For the text-containing cell, return its midpoint in (x, y) coordinate format. 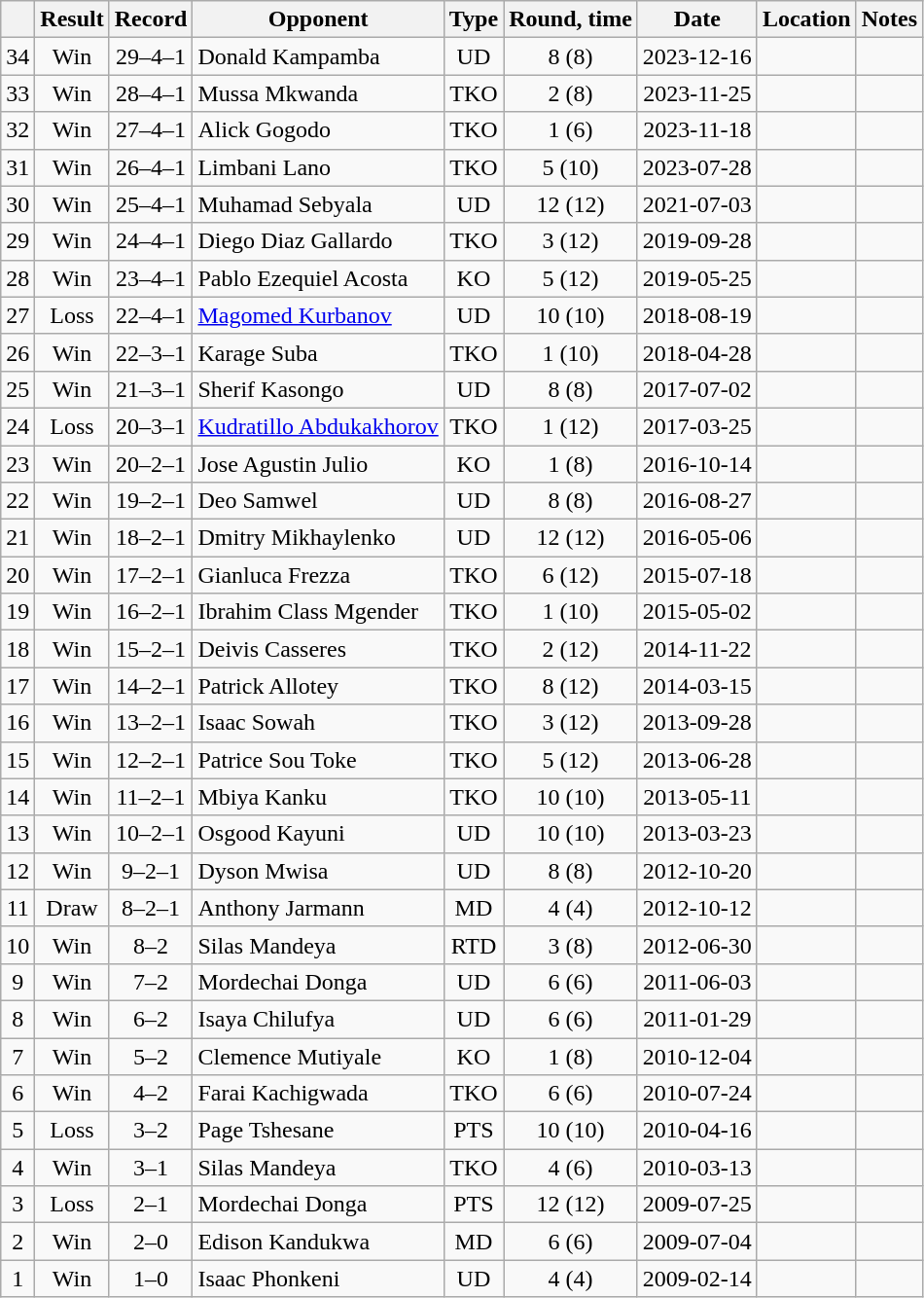
Sherif Kasongo (318, 389)
2010-12-04 (696, 1056)
11–2–1 (151, 797)
28 (18, 278)
Isaya Chilufya (318, 1019)
3–2 (151, 1131)
19–2–1 (151, 501)
1 (12) (571, 426)
27–4–1 (151, 130)
21–3–1 (151, 389)
20–2–1 (151, 464)
27 (18, 315)
2021-07-03 (696, 204)
Location (806, 19)
17–2–1 (151, 575)
22 (18, 501)
16–2–1 (151, 612)
Karage Suba (318, 352)
2012-06-30 (696, 945)
Osgood Kayuni (318, 834)
Record (151, 19)
Patrick Allotey (318, 686)
4–2 (151, 1094)
8 (18, 1019)
7–2 (151, 982)
12–2–1 (151, 760)
Edison Kandukwa (318, 1242)
Diego Diaz Gallardo (318, 241)
2014-03-15 (696, 686)
25 (18, 389)
Mussa Mkwanda (318, 93)
2011-01-29 (696, 1019)
2011-06-03 (696, 982)
2023-07-28 (696, 167)
32 (18, 130)
24 (18, 426)
3–1 (151, 1168)
2009-07-04 (696, 1242)
Gianluca Frezza (318, 575)
2016-08-27 (696, 501)
29–4–1 (151, 56)
Dmitry Mikhaylenko (318, 538)
2019-05-25 (696, 278)
24–4–1 (151, 241)
7 (18, 1056)
15 (18, 760)
2–0 (151, 1242)
8–2–1 (151, 908)
23–4–1 (151, 278)
14–2–1 (151, 686)
Anthony Jarmann (318, 908)
Type (473, 19)
Notes (889, 19)
34 (18, 56)
2015-05-02 (696, 612)
RTD (473, 945)
Round, time (571, 19)
Page Tshesane (318, 1131)
Farai Kachigwada (318, 1094)
12 (18, 871)
23 (18, 464)
10 (18, 945)
33 (18, 93)
2017-03-25 (696, 426)
Draw (72, 908)
2023-11-25 (696, 93)
2014-11-22 (696, 649)
2019-09-28 (696, 241)
5–2 (151, 1056)
20–3–1 (151, 426)
5 (18, 1131)
2013-09-28 (696, 723)
6 (12) (571, 575)
2013-03-23 (696, 834)
2 (12) (571, 649)
26 (18, 352)
5 (10) (571, 167)
2017-07-02 (696, 389)
2013-05-11 (696, 797)
Magomed Kurbanov (318, 315)
2013-06-28 (696, 760)
4 (18, 1168)
Limbani Lano (318, 167)
2009-02-14 (696, 1279)
19 (18, 612)
2010-04-16 (696, 1131)
22–4–1 (151, 315)
Isaac Phonkeni (318, 1279)
13 (18, 834)
2018-04-28 (696, 352)
Deo Samwel (318, 501)
2015-07-18 (696, 575)
2009-07-25 (696, 1205)
Deivis Casseres (318, 649)
2023-12-16 (696, 56)
Ibrahim Class Mgender (318, 612)
9–2–1 (151, 871)
18 (18, 649)
1–0 (151, 1279)
6–2 (151, 1019)
Jose Agustin Julio (318, 464)
15–2–1 (151, 649)
30 (18, 204)
2018-08-19 (696, 315)
16 (18, 723)
Clemence Mutiyale (318, 1056)
2 (18, 1242)
Patrice Sou Toke (318, 760)
1 (18, 1279)
Muhamad Sebyala (318, 204)
25–4–1 (151, 204)
4 (6) (571, 1168)
31 (18, 167)
13–2–1 (151, 723)
2 (8) (571, 93)
10–2–1 (151, 834)
2012-10-20 (696, 871)
Alick Gogodo (318, 130)
Kudratillo Abdukakhorov (318, 426)
17 (18, 686)
2–1 (151, 1205)
20 (18, 575)
2012-10-12 (696, 908)
29 (18, 241)
22–3–1 (151, 352)
Result (72, 19)
18–2–1 (151, 538)
2010-07-24 (696, 1094)
Date (696, 19)
26–4–1 (151, 167)
11 (18, 908)
Pablo Ezequiel Acosta (318, 278)
Mbiya Kanku (318, 797)
8 (12) (571, 686)
Dyson Mwisa (318, 871)
3 (18, 1205)
2010-03-13 (696, 1168)
2016-10-14 (696, 464)
2016-05-06 (696, 538)
21 (18, 538)
Donald Kampamba (318, 56)
Isaac Sowah (318, 723)
28–4–1 (151, 93)
8–2 (151, 945)
Opponent (318, 19)
9 (18, 982)
3 (8) (571, 945)
2023-11-18 (696, 130)
14 (18, 797)
1 (6) (571, 130)
6 (18, 1094)
